Identify which cell holds the provided text, then report its (x, y) central coordinate. 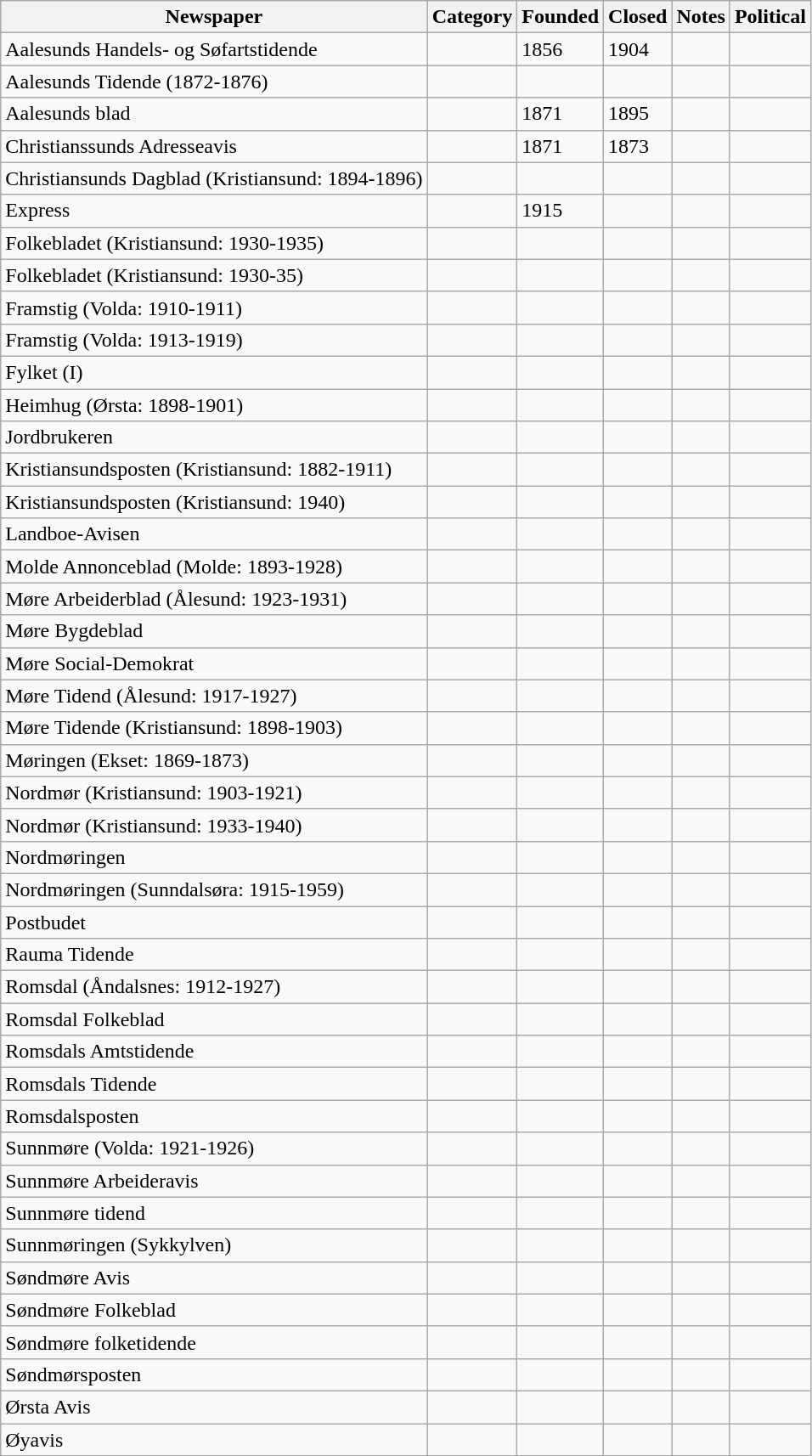
Category (472, 17)
Landboe-Avisen (214, 534)
Molde Annonceblad (Molde: 1893-1928) (214, 567)
Rauma Tidende (214, 955)
Møre Bygdeblad (214, 631)
Søndmøre folketidende (214, 1342)
Nordmør (Kristiansund: 1933-1940) (214, 825)
Sunnmøringen (Sykkylven) (214, 1245)
1915 (561, 211)
1895 (638, 114)
Nordmør (Kristiansund: 1903-1921) (214, 793)
Søndmøre Avis (214, 1278)
Christiansunds Dagblad (Kristiansund: 1894-1896) (214, 178)
Romsdal (Åndalsnes: 1912-1927) (214, 987)
Møre Tidende (Kristiansund: 1898-1903) (214, 728)
Folkebladet (Kristiansund: 1930-35) (214, 275)
Fylket (I) (214, 372)
Kristiansundsposten (Kristiansund: 1882-1911) (214, 470)
Romsdal Folkeblad (214, 1019)
Aalesunds Tidende (1872-1876) (214, 82)
Nordmøringen (214, 857)
Møringen (Ekset: 1869-1873) (214, 760)
Jordbrukeren (214, 437)
Sunnmøre (Volda: 1921-1926) (214, 1148)
Founded (561, 17)
Closed (638, 17)
Sunnmøre Arbeideravis (214, 1181)
Møre Tidend (Ålesund: 1917-1927) (214, 696)
Søndmøre Folkeblad (214, 1310)
Øyavis (214, 1440)
Romsdals Amtstidende (214, 1052)
Christianssunds Adresseavis (214, 146)
Aalesunds Handels- og Søfartstidende (214, 49)
Framstig (Volda: 1910-1911) (214, 308)
Nordmøringen (Sunndalsøra: 1915-1959) (214, 889)
Framstig (Volda: 1913-1919) (214, 340)
1904 (638, 49)
Kristiansundsposten (Kristiansund: 1940) (214, 502)
Postbudet (214, 922)
1856 (561, 49)
Møre Arbeiderblad (Ålesund: 1923-1931) (214, 599)
Ørsta Avis (214, 1407)
Political (770, 17)
Romsdalsposten (214, 1116)
Heimhug (Ørsta: 1898-1901) (214, 405)
Møre Social-Demokrat (214, 663)
Sunnmøre tidend (214, 1213)
Aalesunds blad (214, 114)
Romsdals Tidende (214, 1084)
1873 (638, 146)
Newspaper (214, 17)
Folkebladet (Kristiansund: 1930-1935) (214, 243)
Notes (701, 17)
Søndmørsposten (214, 1374)
Express (214, 211)
